Provide the [x, y] coordinate of the cell's center where the given text is located.  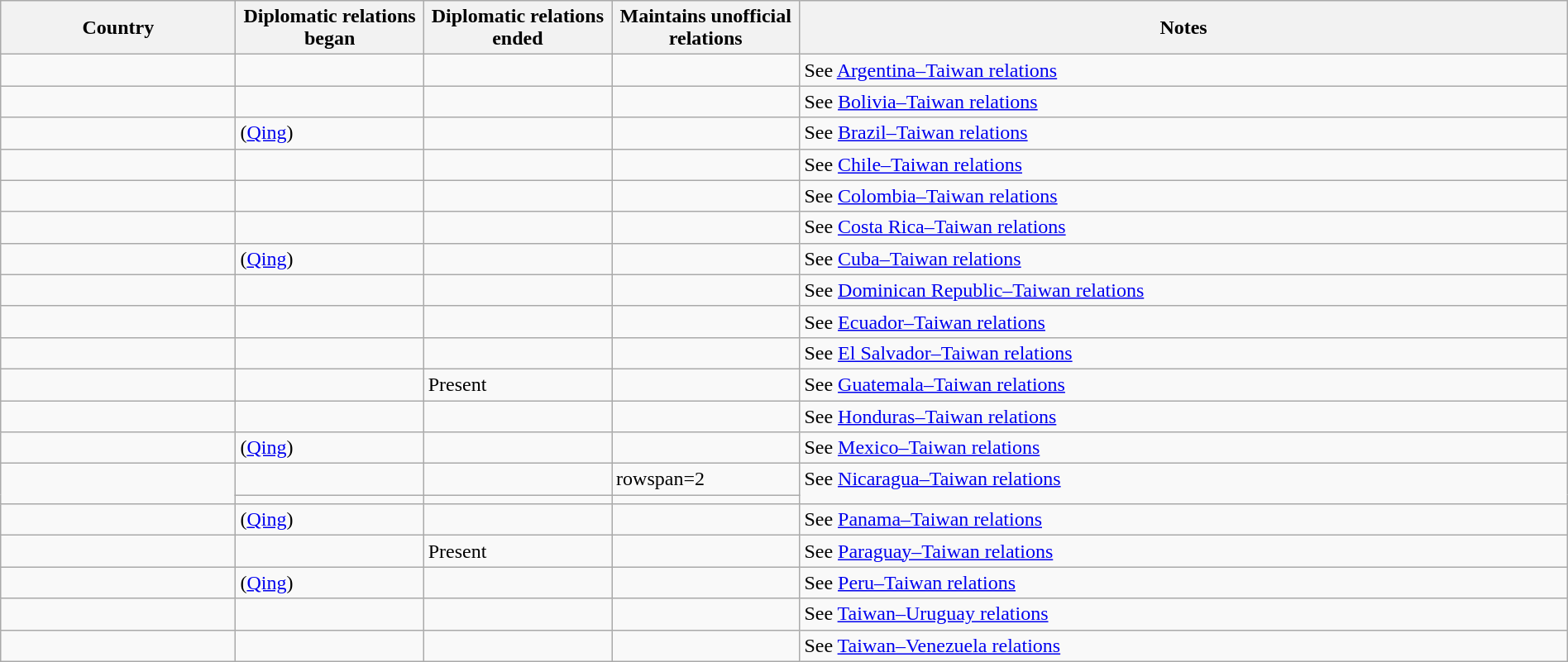
See Honduras–Taiwan relations [1183, 416]
See Colombia–Taiwan relations [1183, 196]
See Bolivia–Taiwan relations [1183, 102]
See Ecuador–Taiwan relations [1183, 321]
Country [118, 28]
See El Salvador–Taiwan relations [1183, 353]
See Taiwan–Uruguay relations [1183, 614]
Diplomatic relations began [329, 28]
See Paraguay–Taiwan relations [1183, 551]
See Guatemala–Taiwan relations [1183, 384]
See Argentina–Taiwan relations [1183, 70]
See Brazil–Taiwan relations [1183, 133]
See Peru–Taiwan relations [1183, 583]
See Cuba–Taiwan relations [1183, 259]
See Panama–Taiwan relations [1183, 520]
See Dominican Republic–Taiwan relations [1183, 290]
Diplomatic relations ended [518, 28]
See Taiwan–Venezuela relations [1183, 645]
See Mexico–Taiwan relations [1183, 448]
See Nicaragua–Taiwan relations [1183, 484]
rowspan=2 [706, 479]
Notes [1183, 28]
See Chile–Taiwan relations [1183, 164]
See Costa Rica–Taiwan relations [1183, 227]
Maintains unofficial relations [706, 28]
